Output the [X, Y] coordinate of the center of the cell containing the given text.  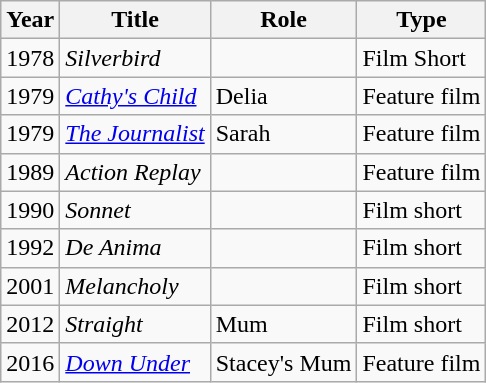
1989 [30, 172]
Mum [284, 324]
1990 [30, 210]
Year [30, 20]
Action Replay [135, 172]
Title [135, 20]
1992 [30, 248]
2016 [30, 362]
Stacey's Mum [284, 362]
Melancholy [135, 286]
Cathy's Child [135, 96]
Down Under [135, 362]
The Journalist [135, 134]
Delia [284, 96]
2001 [30, 286]
1978 [30, 58]
Type [422, 20]
Silverbird [135, 58]
Film Short [422, 58]
Sarah [284, 134]
Sonnet [135, 210]
De Anima [135, 248]
Straight [135, 324]
Role [284, 20]
2012 [30, 324]
